Scan for the cell matching the given text and deliver its [X, Y] coordinate at center. 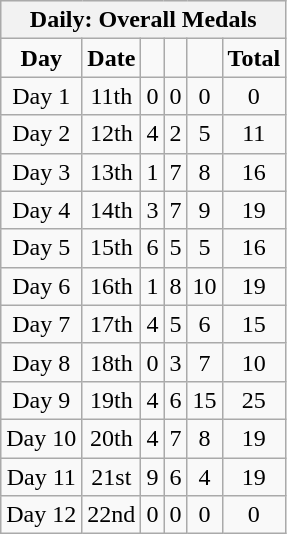
20th [112, 438]
Day 5 [42, 248]
13th [112, 172]
11th [112, 96]
11 [254, 134]
19th [112, 400]
15th [112, 248]
Day 6 [42, 286]
21st [112, 477]
12th [112, 134]
17th [112, 324]
Day [42, 58]
14th [112, 210]
22nd [112, 515]
Day 3 [42, 172]
Day 7 [42, 324]
Day 2 [42, 134]
Day 4 [42, 210]
Day 1 [42, 96]
Day 11 [42, 477]
16th [112, 286]
Day 9 [42, 400]
Date [112, 58]
Day 12 [42, 515]
Day 10 [42, 438]
2 [176, 134]
Day 8 [42, 362]
Total [254, 58]
Daily: Overall Medals [144, 20]
18th [112, 362]
25 [254, 400]
